Identify which cell holds the provided text, then report its [x, y] central coordinate. 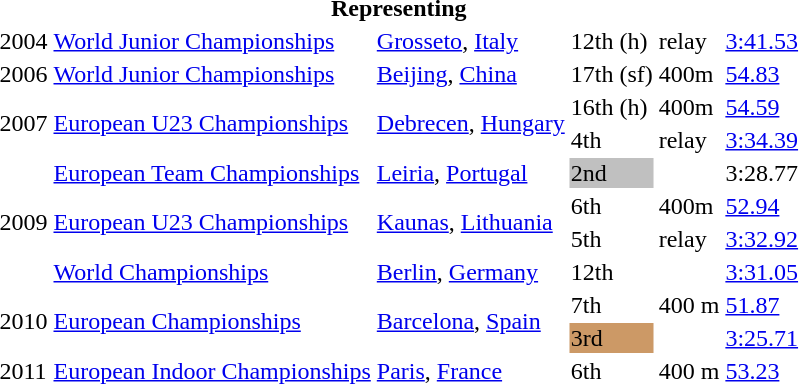
16th (h) [612, 107]
Debrecen, Hungary [470, 124]
400 m [689, 305]
6th [612, 206]
2nd [612, 173]
Kaunas, Lithuania [470, 222]
7th [612, 305]
3rd [612, 338]
12th [612, 272]
Beijing, China [470, 74]
5th [612, 239]
17th (sf) [612, 74]
World Championships [212, 272]
Leiria, Portugal [470, 173]
Berlin, Germany [470, 272]
4th [612, 140]
European Team Championships [212, 173]
Grosseto, Italy [470, 41]
12th (h) [612, 41]
Barcelona, Spain [470, 322]
European Championships [212, 322]
